Identify which cell holds the provided text, then report its [x, y] central coordinate. 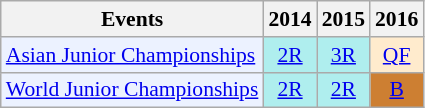
QF [396, 55]
2014 [290, 19]
Asian Junior Championships [132, 55]
Events [132, 19]
World Junior Championships [132, 90]
B [396, 90]
3R [344, 55]
2016 [396, 19]
2015 [344, 19]
